Capture the cell that displays the provided text and extract its (X, Y) central coordinate. 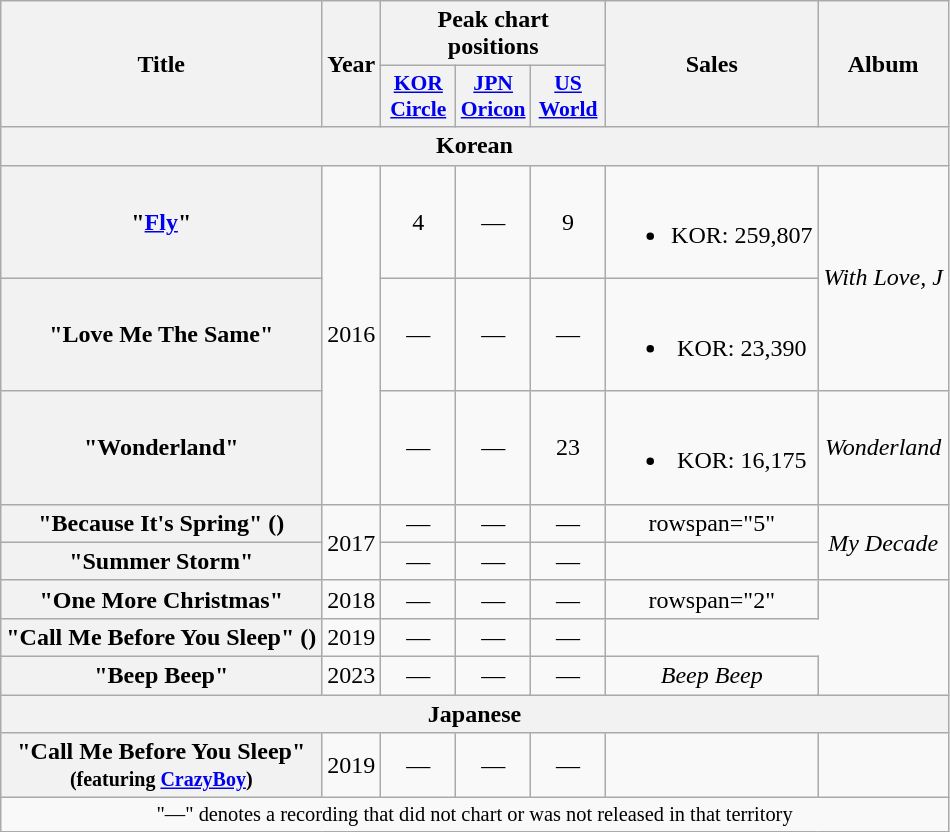
KOR: 259,807 (712, 222)
Sales (712, 64)
Wonderland (883, 448)
"Summer Storm" (162, 561)
Year (352, 64)
JPNOricon (494, 96)
"—" denotes a recording that did not chart or was not released in that territory (475, 815)
2018 (352, 599)
"Fly" (162, 222)
2023 (352, 675)
9 (568, 222)
Album (883, 64)
"Love Me The Same" (162, 334)
"Call Me Before You Sleep"(featuring CrazyBoy) (162, 766)
"Wonderland" (162, 448)
2017 (352, 542)
Beep Beep (712, 675)
KOR: 23,390 (712, 334)
2016 (352, 334)
4 (418, 222)
rowspan="2" (712, 599)
Korean (475, 146)
"Beep Beep" (162, 675)
"Call Me Before You Sleep" () (162, 637)
Title (162, 64)
rowspan="5" (712, 523)
"Because It's Spring" () (162, 523)
Peak chartpositions (494, 34)
23 (568, 448)
"One More Christmas" (162, 599)
With Love, J (883, 278)
Japanese (475, 713)
My Decade (883, 542)
USWorld (568, 96)
KORCircle (418, 96)
KOR: 16,175 (712, 448)
